Pinpoint the cell where the given text exists, returning its (X, Y) midpoint coordinate. 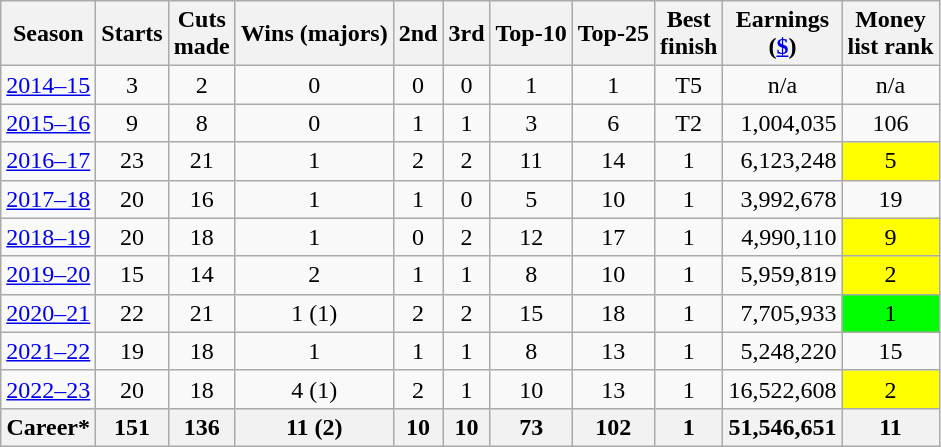
1,004,035 (782, 123)
6,123,248 (782, 161)
11 (2) (314, 427)
102 (613, 427)
2017–18 (48, 199)
106 (890, 123)
51,546,651 (782, 427)
T5 (688, 85)
Season (48, 34)
6 (613, 123)
2019–20 (48, 275)
3,992,678 (782, 199)
Career* (48, 427)
2014–15 (48, 85)
22 (132, 313)
136 (202, 427)
5,248,220 (782, 351)
Bestfinish (688, 34)
Cutsmade (202, 34)
5,959,819 (782, 275)
Starts (132, 34)
16,522,608 (782, 389)
4,990,110 (782, 237)
2022–23 (48, 389)
Moneylist rank (890, 34)
2nd (418, 34)
12 (531, 237)
T2 (688, 123)
4 (1) (314, 389)
151 (132, 427)
17 (613, 237)
2015–16 (48, 123)
2020–21 (48, 313)
Top-10 (531, 34)
Top-25 (613, 34)
73 (531, 427)
2021–22 (48, 351)
Wins (majors) (314, 34)
Earnings($) (782, 34)
3rd (466, 34)
16 (202, 199)
2018–19 (48, 237)
23 (132, 161)
2016–17 (48, 161)
7,705,933 (782, 313)
1 (1) (314, 313)
